From the cell containing the given text, extract its center point as (X, Y) coordinate. 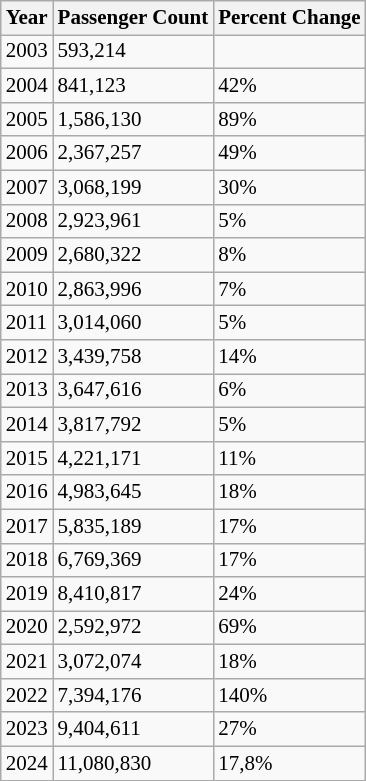
24% (289, 594)
2007 (27, 187)
2017 (27, 526)
2011 (27, 323)
2022 (27, 696)
2009 (27, 255)
2003 (27, 52)
4,221,171 (134, 458)
2004 (27, 86)
9,404,611 (134, 729)
2018 (27, 560)
3,014,060 (134, 323)
2023 (27, 729)
3,817,792 (134, 424)
2,923,961 (134, 221)
2005 (27, 119)
49% (289, 153)
30% (289, 187)
14% (289, 357)
17,8% (289, 763)
11% (289, 458)
42% (289, 86)
5,835,189 (134, 526)
3,068,199 (134, 187)
2006 (27, 153)
8,410,817 (134, 594)
Year (27, 18)
27% (289, 729)
2,680,322 (134, 255)
2024 (27, 763)
1,586,130 (134, 119)
2,592,972 (134, 628)
3,439,758 (134, 357)
Percent Change (289, 18)
69% (289, 628)
Passenger Count (134, 18)
593,214 (134, 52)
2,863,996 (134, 289)
2021 (27, 662)
841,123 (134, 86)
2013 (27, 391)
8% (289, 255)
3,647,616 (134, 391)
3,072,074 (134, 662)
6% (289, 391)
6,769,369 (134, 560)
140% (289, 696)
11,080,830 (134, 763)
4,983,645 (134, 492)
2012 (27, 357)
7% (289, 289)
89% (289, 119)
2015 (27, 458)
2008 (27, 221)
2014 (27, 424)
2020 (27, 628)
2010 (27, 289)
2,367,257 (134, 153)
7,394,176 (134, 696)
2019 (27, 594)
2016 (27, 492)
